Return the (X, Y) coordinate for the center point of the cell that contains the specified text.  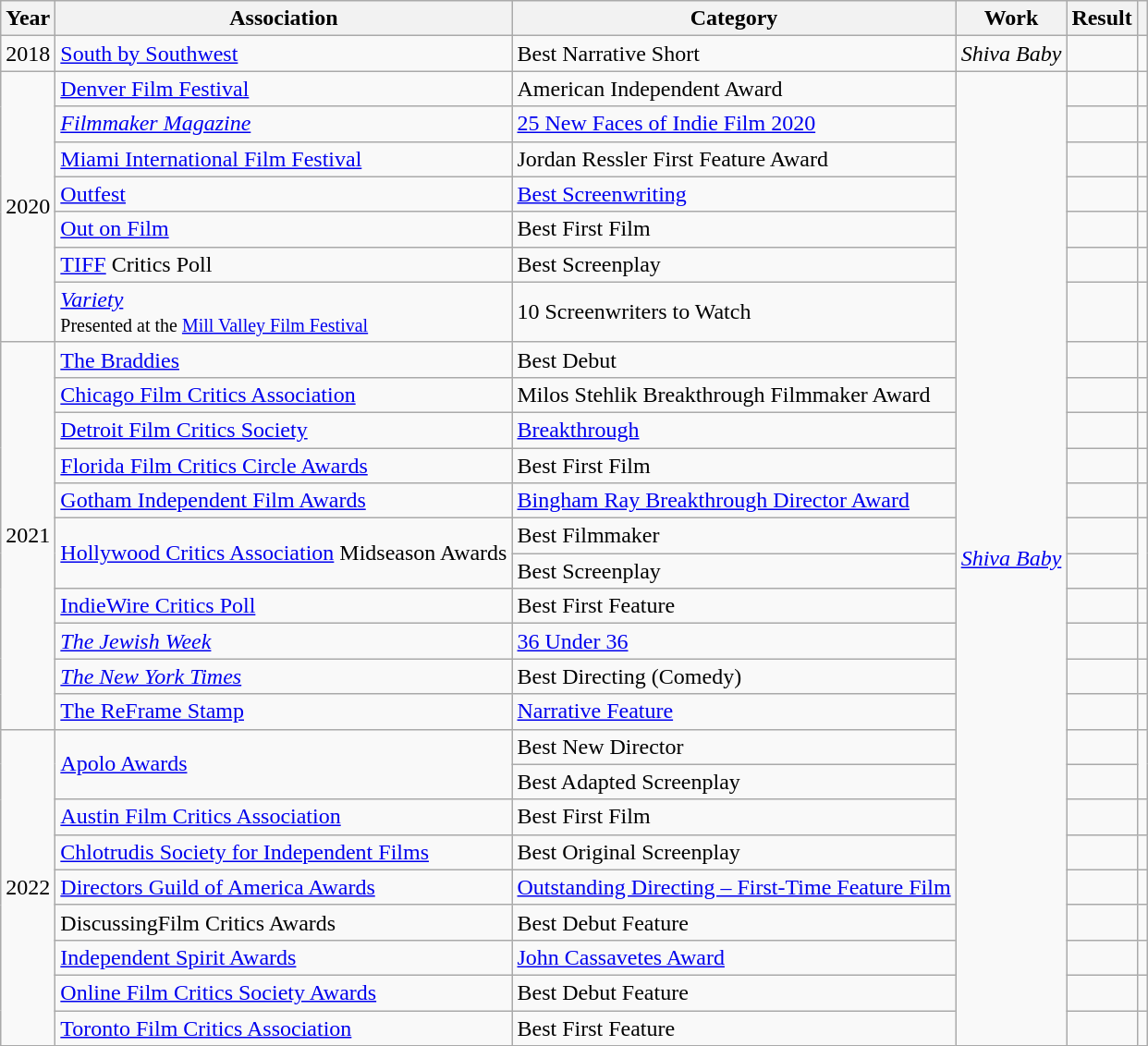
IndieWire Critics Poll (284, 606)
Result (1102, 18)
Florida Film Critics Circle Awards (284, 465)
Apolo Awards (284, 764)
Best Original Screenplay (734, 852)
The Jewish Week (284, 641)
2021 (28, 536)
Category (734, 18)
10 Screenwriters to Watch (734, 312)
Outstanding Directing – First-Time Feature Film (734, 887)
Out on Film (284, 229)
DiscussingFilm Critics Awards (284, 922)
Toronto Film Critics Association (284, 1028)
Breakthrough (734, 430)
Association (284, 18)
Jordan Ressler First Feature Award (734, 159)
South by Southwest (284, 54)
Best Adapted Screenplay (734, 782)
TIFF Critics Poll (284, 264)
Chlotrudis Society for Independent Films (284, 852)
2020 (28, 207)
Online Film Critics Society Awards (284, 992)
Milos Stehlik Breakthrough Filmmaker Award (734, 395)
Gotham Independent Film Awards (284, 501)
The ReFrame Stamp (284, 712)
American Independent Award (734, 89)
The New York Times (284, 676)
Miami International Film Festival (284, 159)
25 New Faces of Indie Film 2020 (734, 124)
Best New Director (734, 747)
Austin Film Critics Association (284, 817)
John Cassavetes Award (734, 957)
2018 (28, 54)
Narrative Feature (734, 712)
Hollywood Critics Association Midseason Awards (284, 553)
The Braddies (284, 359)
Best Screenwriting (734, 194)
Denver Film Festival (284, 89)
Independent Spirit Awards (284, 957)
Best Filmmaker (734, 536)
Detroit Film Critics Society (284, 430)
Best Narrative Short (734, 54)
Chicago Film Critics Association (284, 395)
Year (28, 18)
Best Directing (Comedy) (734, 676)
Best Debut (734, 359)
Filmmaker Magazine (284, 124)
Variety Presented at the Mill Valley Film Festival (284, 312)
Work (1011, 18)
Outfest (284, 194)
2022 (28, 887)
Directors Guild of America Awards (284, 887)
Bingham Ray Breakthrough Director Award (734, 501)
36 Under 36 (734, 641)
